Output the (X, Y) coordinate of the center of the cell containing the given text.  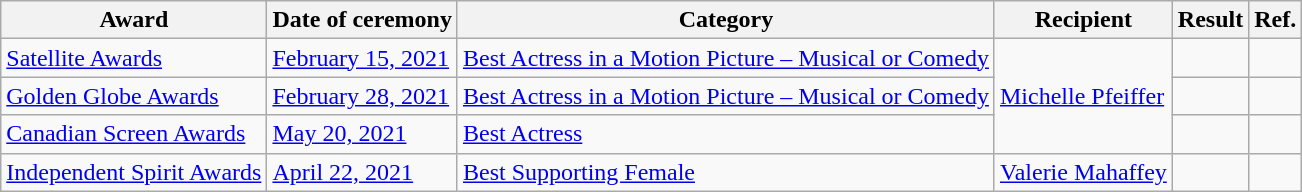
Recipient (1083, 20)
February 15, 2021 (362, 58)
May 20, 2021 (362, 134)
April 22, 2021 (362, 172)
Canadian Screen Awards (134, 134)
Ref. (1276, 20)
Valerie Mahaffey (1083, 172)
Best Supporting Female (726, 172)
Category (726, 20)
Satellite Awards (134, 58)
Best Actress (726, 134)
Award (134, 20)
Independent Spirit Awards (134, 172)
Michelle Pfeiffer (1083, 96)
Date of ceremony (362, 20)
Golden Globe Awards (134, 96)
February 28, 2021 (362, 96)
Result (1210, 20)
